For the text-containing cell, return its midpoint in (X, Y) coordinate format. 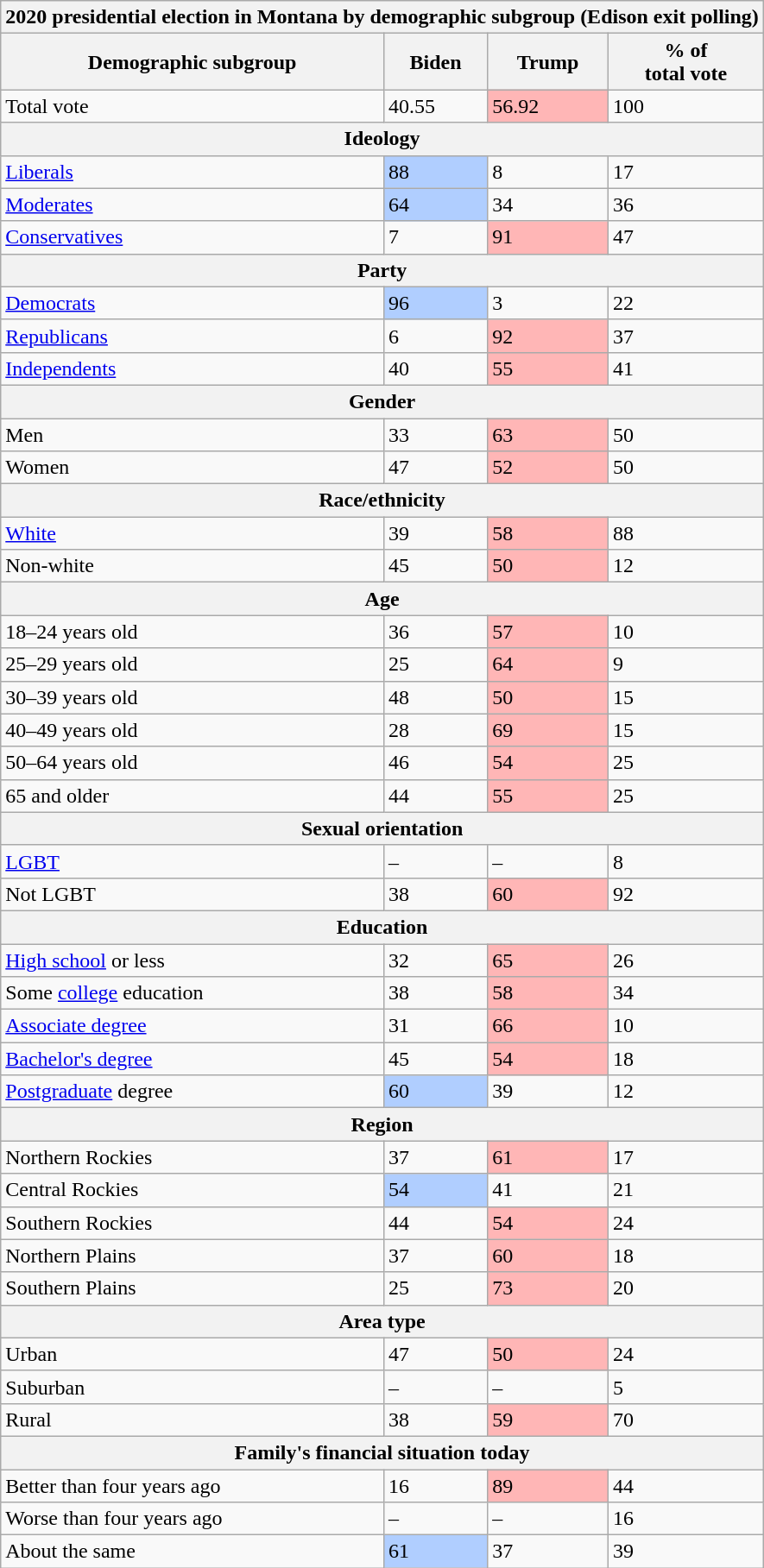
Moderates (193, 205)
Sexual orientation (382, 828)
About the same (193, 1552)
Northern Plains (193, 1256)
46 (435, 763)
18–24 years old (193, 632)
30–39 years old (193, 697)
33 (435, 434)
Rural (193, 1420)
48 (435, 697)
40.55 (435, 106)
Party (382, 270)
6 (435, 336)
57 (548, 632)
89 (548, 1485)
9 (685, 664)
5 (685, 1387)
Democrats (193, 303)
% oftotal vote (685, 62)
Southern Plains (193, 1288)
31 (435, 1026)
Region (382, 1124)
Demographic subgroup (193, 62)
21 (685, 1190)
65 and older (193, 796)
40–49 years old (193, 730)
Age (382, 599)
Some college education (193, 993)
91 (548, 237)
Not LGBT (193, 894)
26 (685, 960)
Northern Rockies (193, 1157)
High school or less (193, 960)
Independents (193, 368)
Race/ethnicity (382, 501)
66 (548, 1026)
50–64 years old (193, 763)
Postgraduate degree (193, 1092)
Family's financial situation today (382, 1452)
Suburban (193, 1387)
Education (382, 927)
Worse than four years ago (193, 1519)
59 (548, 1420)
Republicans (193, 336)
Southern Rockies (193, 1223)
52 (548, 468)
Associate degree (193, 1026)
63 (548, 434)
Gender (382, 401)
7 (435, 237)
Bachelor's degree (193, 1059)
Conservatives (193, 237)
Biden (435, 62)
Better than four years ago (193, 1485)
Central Rockies (193, 1190)
Trump (548, 62)
20 (685, 1288)
28 (435, 730)
Non-white (193, 566)
25–29 years old (193, 664)
22 (685, 303)
32 (435, 960)
65 (548, 960)
56.92 (548, 106)
Area type (382, 1321)
Urban (193, 1354)
Men (193, 434)
Ideology (382, 139)
100 (685, 106)
73 (548, 1288)
2020 presidential election in Montana by demographic subgroup (Edison exit polling) (382, 17)
LGBT (193, 861)
40 (435, 368)
Total vote (193, 106)
White (193, 533)
96 (435, 303)
69 (548, 730)
3 (548, 303)
70 (685, 1420)
Women (193, 468)
Liberals (193, 172)
